For the text-containing cell, return its midpoint in [x, y] coordinate format. 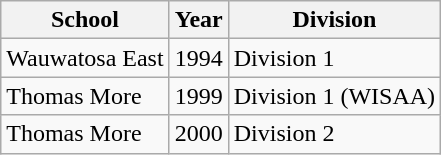
2000 [198, 134]
Division 2 [334, 134]
1994 [198, 58]
Wauwatosa East [85, 58]
1999 [198, 96]
Division 1 [334, 58]
Division [334, 20]
Division 1 (WISAA) [334, 96]
School [85, 20]
Year [198, 20]
